Search for the cell housing the specified text and yield its (x, y) center coordinate. 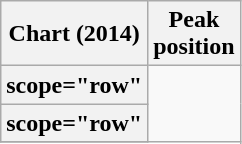
Peakposition (194, 34)
Chart (2014) (74, 34)
